Return the (x, y) coordinate for the center point of the cell that contains the specified text.  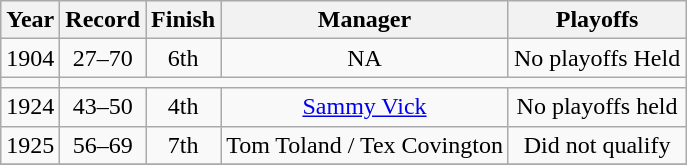
No playoffs Held (596, 58)
7th (184, 145)
Tom Toland / Tex Covington (365, 145)
No playoffs held (596, 107)
4th (184, 107)
Sammy Vick (365, 107)
Finish (184, 20)
Did not qualify (596, 145)
1904 (30, 58)
Record (103, 20)
56–69 (103, 145)
6th (184, 58)
Year (30, 20)
1925 (30, 145)
43–50 (103, 107)
27–70 (103, 58)
Manager (365, 20)
1924 (30, 107)
NA (365, 58)
Playoffs (596, 20)
